Locate the cell with the specified text and output its (X, Y) center coordinate. 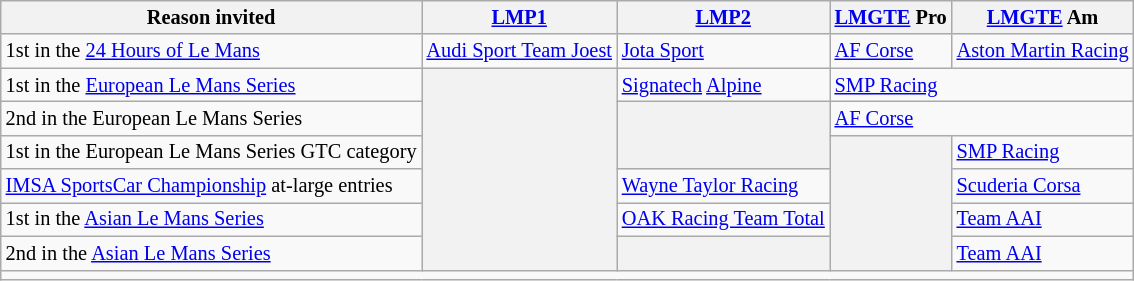
1st in the Asian Le Mans Series (212, 219)
1st in the 24 Hours of Le Mans (212, 51)
LMP1 (520, 17)
1st in the European Le Mans Series GTC category (212, 152)
IMSA SportsCar Championship at-large entries (212, 186)
1st in the European Le Mans Series (212, 85)
LMGTE Pro (891, 17)
LMGTE Am (1043, 17)
Signatech Alpine (724, 85)
Reason invited (212, 17)
Aston Martin Racing (1043, 51)
Jota Sport (724, 51)
OAK Racing Team Total (724, 219)
Scuderia Corsa (1043, 186)
2nd in the European Le Mans Series (212, 118)
Audi Sport Team Joest (520, 51)
2nd in the Asian Le Mans Series (212, 253)
LMP2 (724, 17)
Wayne Taylor Racing (724, 186)
